Return the (x, y) coordinate for the center point of the cell that contains the specified text.  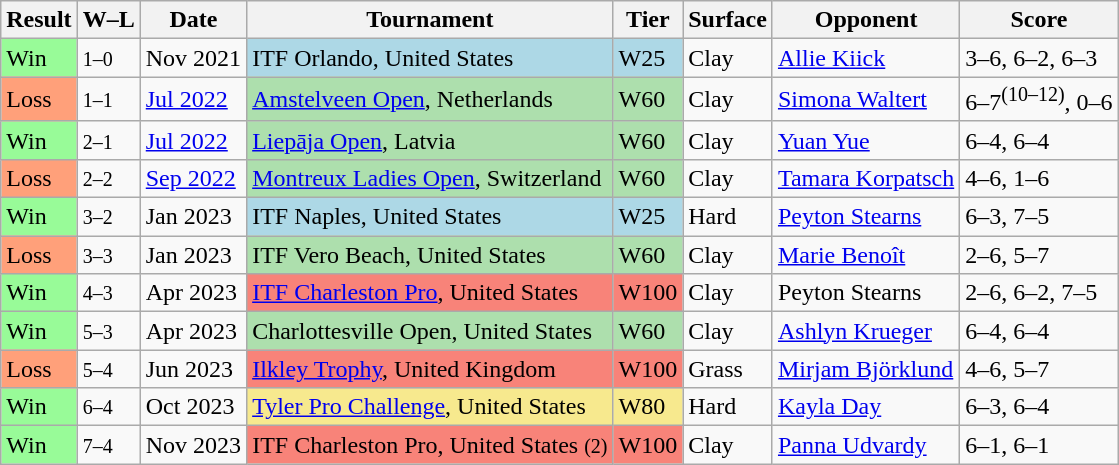
Allie Kiick (866, 58)
2–2 (108, 178)
2–1 (108, 140)
Charlottesville Open, United States (430, 331)
4–6, 5–7 (1039, 369)
Nov 2021 (193, 58)
Yuan Yue (866, 140)
2–6, 6–2, 7–5 (1039, 293)
4–3 (108, 293)
6–3, 6–4 (1039, 407)
Opponent (866, 20)
Ilkley Trophy, United Kingdom (430, 369)
3–2 (108, 217)
Surface (728, 20)
Tyler Pro Challenge, United States (430, 407)
Amstelveen Open, Netherlands (430, 100)
3–3 (108, 255)
1–1 (108, 100)
1–0 (108, 58)
ITF Vero Beach, United States (430, 255)
5–4 (108, 369)
Kayla Day (866, 407)
Grass (728, 369)
4–6, 1–6 (1039, 178)
6–4 (108, 407)
Jun 2023 (193, 369)
Tier (648, 20)
ITF Charleston Pro, United States (2) (430, 445)
Simona Waltert (866, 100)
6–3, 7–5 (1039, 217)
Liepāja Open, Latvia (430, 140)
Score (1039, 20)
Nov 2023 (193, 445)
3–6, 6–2, 6–3 (1039, 58)
Montreux Ladies Open, Switzerland (430, 178)
Tournament (430, 20)
6–1, 6–1 (1039, 445)
Marie Benoît (866, 255)
Date (193, 20)
5–3 (108, 331)
W80 (648, 407)
2–6, 5–7 (1039, 255)
Mirjam Björklund (866, 369)
ITF Charleston Pro, United States (430, 293)
Panna Udvardy (866, 445)
ITF Naples, United States (430, 217)
ITF Orlando, United States (430, 58)
Result (39, 20)
Sep 2022 (193, 178)
Tamara Korpatsch (866, 178)
7–4 (108, 445)
6–7(10–12), 0–6 (1039, 100)
Oct 2023 (193, 407)
W–L (108, 20)
Ashlyn Krueger (866, 331)
